Search for the cell housing the specified text and yield its (x, y) center coordinate. 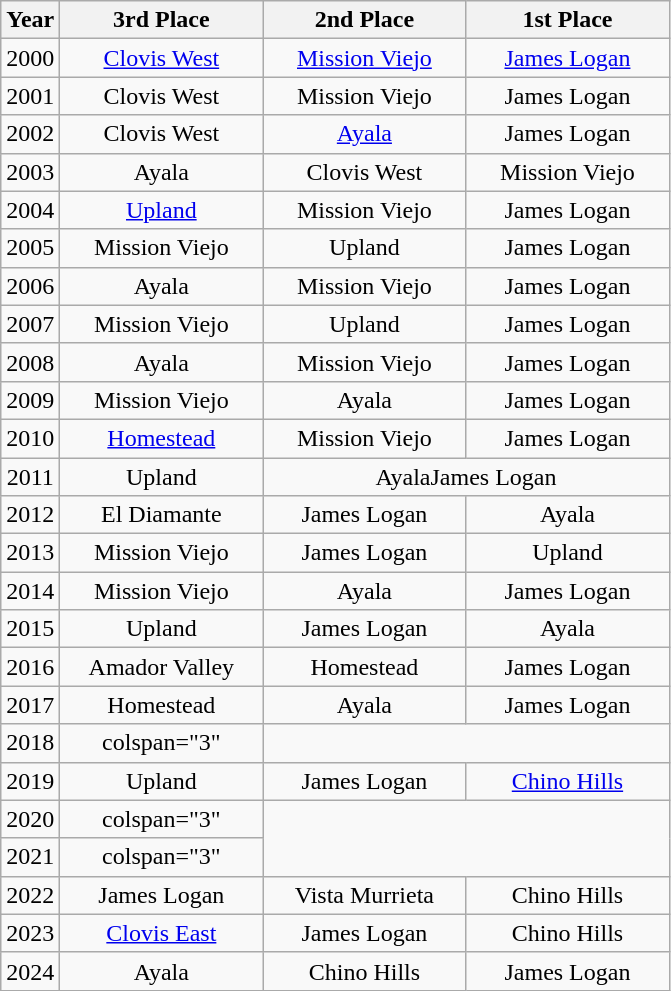
2021 (30, 857)
2014 (30, 591)
1st Place (568, 20)
2009 (30, 400)
2022 (30, 895)
2003 (30, 172)
Year (30, 20)
3rd Place (162, 20)
2023 (30, 933)
2019 (30, 781)
2017 (30, 705)
2008 (30, 362)
2000 (30, 58)
2nd Place (364, 20)
2016 (30, 667)
2010 (30, 438)
2001 (30, 96)
Vista Murrieta (364, 895)
2018 (30, 743)
Clovis East (162, 933)
2015 (30, 629)
2005 (30, 248)
El Diamante (162, 515)
2004 (30, 210)
2013 (30, 553)
AyalaJames Logan (466, 477)
2024 (30, 971)
Amador Valley (162, 667)
2002 (30, 134)
2007 (30, 324)
2011 (30, 477)
2006 (30, 286)
2020 (30, 819)
2012 (30, 515)
